From the cell containing the given text, extract its center point as (x, y) coordinate. 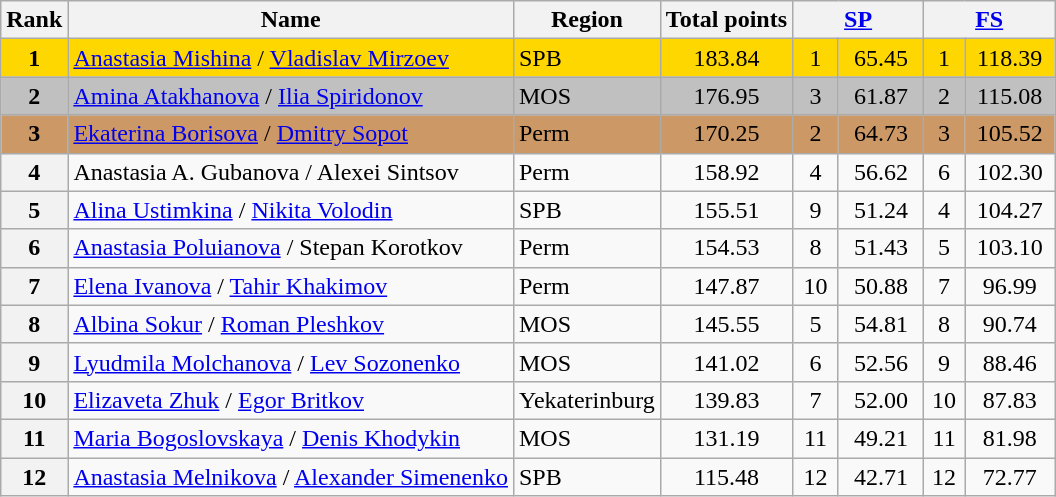
Anastasia Melnikova / Alexander Simenenko (291, 477)
Alina Ustimkina / Nikita Volodin (291, 210)
Lyudmila Molchanova / Lev Sozonenko (291, 362)
42.71 (880, 477)
65.45 (880, 58)
170.25 (726, 134)
141.02 (726, 362)
Yekaterinburg (586, 400)
Elena Ivanova / Tahir Khakimov (291, 286)
145.55 (726, 324)
Name (291, 20)
72.77 (1010, 477)
131.19 (726, 438)
88.46 (1010, 362)
51.24 (880, 210)
Maria Bogoslovskaya / Denis Khodykin (291, 438)
96.99 (1010, 286)
176.95 (726, 96)
155.51 (726, 210)
Amina Atakhanova / Ilia Spiridonov (291, 96)
115.48 (726, 477)
64.73 (880, 134)
81.98 (1010, 438)
Rank (34, 20)
104.27 (1010, 210)
49.21 (880, 438)
Total points (726, 20)
56.62 (880, 172)
54.81 (880, 324)
Anastasia Mishina / Vladislav Mirzoev (291, 58)
90.74 (1010, 324)
SP (858, 20)
154.53 (726, 248)
FS (990, 20)
50.88 (880, 286)
183.84 (726, 58)
Anastasia A. Gubanova / Alexei Sintsov (291, 172)
158.92 (726, 172)
Region (586, 20)
Anastasia Poluianova / Stepan Korotkov (291, 248)
52.00 (880, 400)
61.87 (880, 96)
Albina Sokur / Roman Pleshkov (291, 324)
115.08 (1010, 96)
103.10 (1010, 248)
51.43 (880, 248)
139.83 (726, 400)
Ekaterina Borisova / Dmitry Sopot (291, 134)
105.52 (1010, 134)
147.87 (726, 286)
Elizaveta Zhuk / Egor Britkov (291, 400)
102.30 (1010, 172)
52.56 (880, 362)
87.83 (1010, 400)
118.39 (1010, 58)
